Locate the cell with the specified text and output its [x, y] center coordinate. 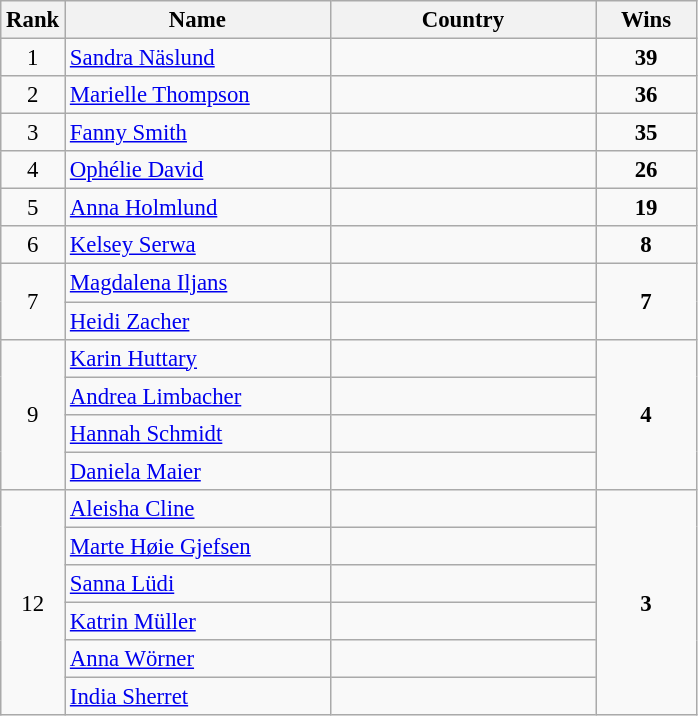
5 [33, 208]
Karin Huttary [198, 358]
8 [646, 245]
9 [33, 414]
Anna Wörner [198, 659]
Ophélie David [198, 170]
India Sherret [198, 697]
Aleisha Cline [198, 509]
36 [646, 95]
Rank [33, 20]
35 [646, 133]
19 [646, 208]
12 [33, 603]
Anna Holmlund [198, 208]
Country [463, 20]
Sandra Näslund [198, 58]
Marte Høie Gjefsen [198, 546]
Marielle Thompson [198, 95]
2 [33, 95]
Kelsey Serwa [198, 245]
Name [198, 20]
Hannah Schmidt [198, 433]
Fanny Smith [198, 133]
6 [33, 245]
39 [646, 58]
Heidi Zacher [198, 321]
Magdalena Iljans [198, 283]
Katrin Müller [198, 621]
26 [646, 170]
1 [33, 58]
Sanna Lüdi [198, 584]
Wins [646, 20]
Daniela Maier [198, 471]
Andrea Limbacher [198, 396]
